Locate the cell with the specified text and output its [x, y] center coordinate. 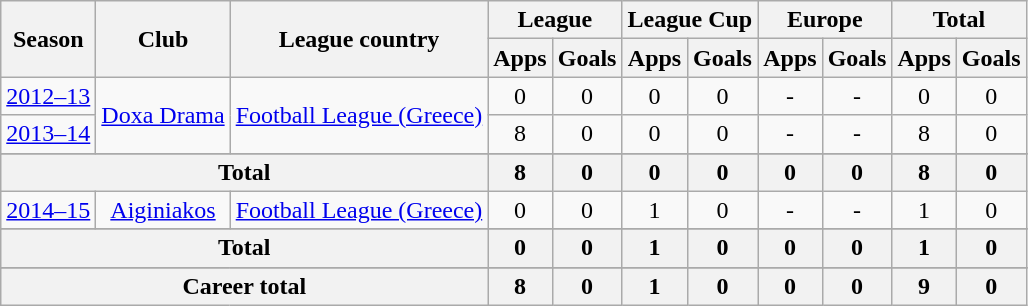
League Cup [690, 20]
League country [359, 39]
2014–15 [48, 210]
Europe [825, 20]
Career total [244, 286]
Club [163, 39]
9 [924, 286]
Season [48, 39]
2013–14 [48, 134]
2012–13 [48, 96]
League [555, 20]
Doxa Drama [163, 115]
Aiginiakos [163, 210]
